From the cell containing the given text, extract its center point as (x, y) coordinate. 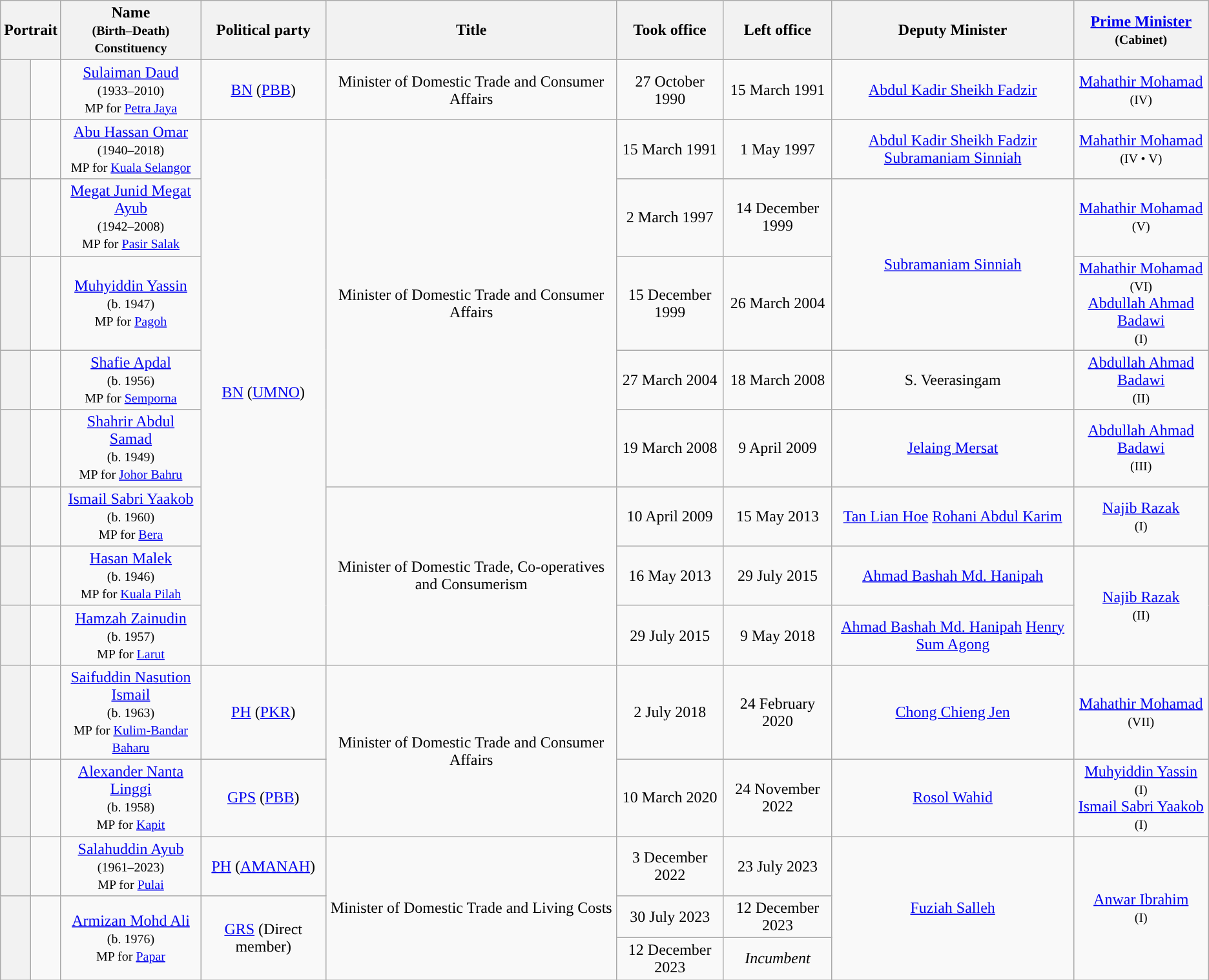
Fuziah Salleh (953, 908)
18 March 2008 (778, 380)
Saifuddin Nasution Ismail(b. 1963)MP for Kulim-Bandar Baharu (130, 712)
Mahathir Mohamad(IV • V) (1141, 149)
Shahrir Abdul Samad(b. 1949)MP for Johor Bahru (130, 448)
Title (471, 30)
15 December 1999 (669, 303)
2 March 1997 (669, 217)
16 May 2013 (669, 576)
Armizan Mohd Ali(b. 1976)MP for Papar (130, 938)
Took office (669, 30)
Abdullah Ahmad Badawi(III) (1141, 448)
Abdul Kadir Sheikh Fadzir (953, 90)
Minister of Domestic Trade and Living Costs (471, 908)
3 December 2022 (669, 866)
10 April 2009 (669, 516)
Ismail Sabri Yaakob(b. 1960)MP for Bera (130, 516)
Ahmad Bashah Md. Hanipah (953, 576)
23 July 2023 (778, 866)
PH (AMANAH) (263, 866)
Left office (778, 30)
26 March 2004 (778, 303)
30 July 2023 (669, 917)
9 May 2018 (778, 635)
GRS (Direct member) (263, 938)
Shafie Apdal(b. 1956)MP for Semporna (130, 380)
24 November 2022 (778, 797)
PH (PKR) (263, 712)
Rosol Wahid (953, 797)
Prime Minister(Cabinet) (1141, 30)
Deputy Minister (953, 30)
Najib Razak(II) (1141, 605)
Abdullah Ahmad Badawi(II) (1141, 380)
Minister of Domestic Trade, Co-operatives and Consumerism (471, 576)
27 March 2004 (669, 380)
2 July 2018 (669, 712)
BN (UMNO) (263, 392)
Alexander Nanta Linggi(b. 1958)MP for Kapit (130, 797)
Hasan Malek(b. 1946)MP for Kuala Pilah (130, 576)
Megat Junid Megat Ayub(1942–2008)MP for Pasir Salak (130, 217)
27 October 1990 (669, 90)
24 February 2020 (778, 712)
Mahathir Mohamad(V) (1141, 217)
Mahathir Mohamad(IV) (1141, 90)
Mahathir Mohamad(VI)Abdullah Ahmad Badawi(I) (1141, 303)
15 May 2013 (778, 516)
1 May 1997 (778, 149)
Tan Lian Hoe Rohani Abdul Karim (953, 516)
Mahathir Mohamad(VII) (1141, 712)
Chong Chieng Jen (953, 712)
Hamzah Zainudin(b. 1957)MP for Larut (130, 635)
Abdul Kadir Sheikh Fadzir Subramaniam Sinniah (953, 149)
Salahuddin Ayub(1961–2023)MP for Pulai (130, 866)
19 March 2008 (669, 448)
9 April 2009 (778, 448)
Anwar Ibrahim(I) (1141, 908)
Najib Razak(I) (1141, 516)
S. Veerasingam (953, 380)
Name(Birth–Death)Constituency (130, 30)
Sulaiman Daud(1933–2010)MP for Petra Jaya (130, 90)
Jelaing Mersat (953, 448)
14 December 1999 (778, 217)
BN (PBB) (263, 90)
Muhyiddin Yassin(b. 1947)MP for Pagoh (130, 303)
Ahmad Bashah Md. Hanipah Henry Sum Agong (953, 635)
Political party (263, 30)
Subramaniam Sinniah (953, 265)
Portrait (31, 30)
Incumbent (778, 959)
10 March 2020 (669, 797)
GPS (PBB) (263, 797)
Abu Hassan Omar(1940–2018)MP for Kuala Selangor (130, 149)
Muhyiddin Yassin(I)Ismail Sabri Yaakob(I) (1141, 797)
